From the cell containing the given text, extract its center point as (X, Y) coordinate. 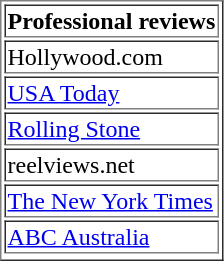
Professional reviews (111, 20)
ABC Australia (111, 236)
The New York Times (111, 200)
Rolling Stone (111, 128)
USA Today (111, 92)
Hollywood.com (111, 56)
reelviews.net (111, 164)
